Determine the [X, Y] coordinate at the center of the cell enclosing the given text.  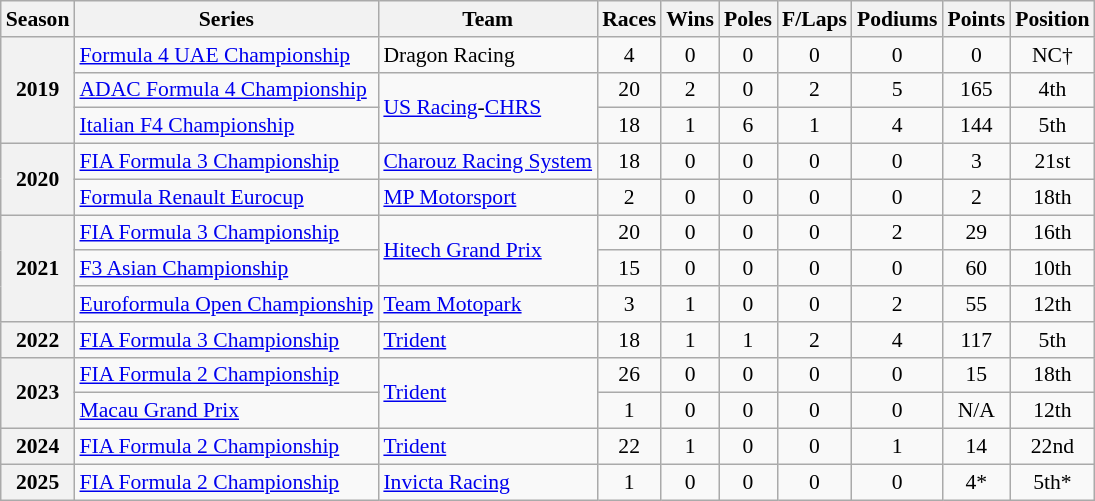
60 [976, 269]
29 [976, 233]
2021 [38, 268]
165 [976, 90]
5 [898, 90]
Team [488, 19]
Charouz Racing System [488, 162]
MP Motorsport [488, 197]
144 [976, 126]
14 [976, 447]
NC† [1052, 55]
Season [38, 19]
2024 [38, 447]
2025 [38, 482]
5th* [1052, 482]
2023 [38, 392]
Formula Renault Eurocup [226, 197]
22nd [1052, 447]
Hitech Grand Prix [488, 250]
ADAC Formula 4 Championship [226, 90]
Italian F4 Championship [226, 126]
Euroformula Open Championship [226, 304]
Team Motopark [488, 304]
Position [1052, 19]
4* [976, 482]
F/Laps [814, 19]
Macau Grand Prix [226, 411]
22 [629, 447]
Points [976, 19]
Podiums [898, 19]
6 [748, 126]
16th [1052, 233]
117 [976, 340]
21st [1052, 162]
2020 [38, 180]
Races [629, 19]
Invicta Racing [488, 482]
Series [226, 19]
55 [976, 304]
2019 [38, 90]
N/A [976, 411]
10th [1052, 269]
F3 Asian Championship [226, 269]
US Racing-CHRS [488, 108]
Poles [748, 19]
Wins [690, 19]
26 [629, 375]
Formula 4 UAE Championship [226, 55]
2022 [38, 340]
4th [1052, 90]
Dragon Racing [488, 55]
